Return (x, y) of the center of cell containing provided text 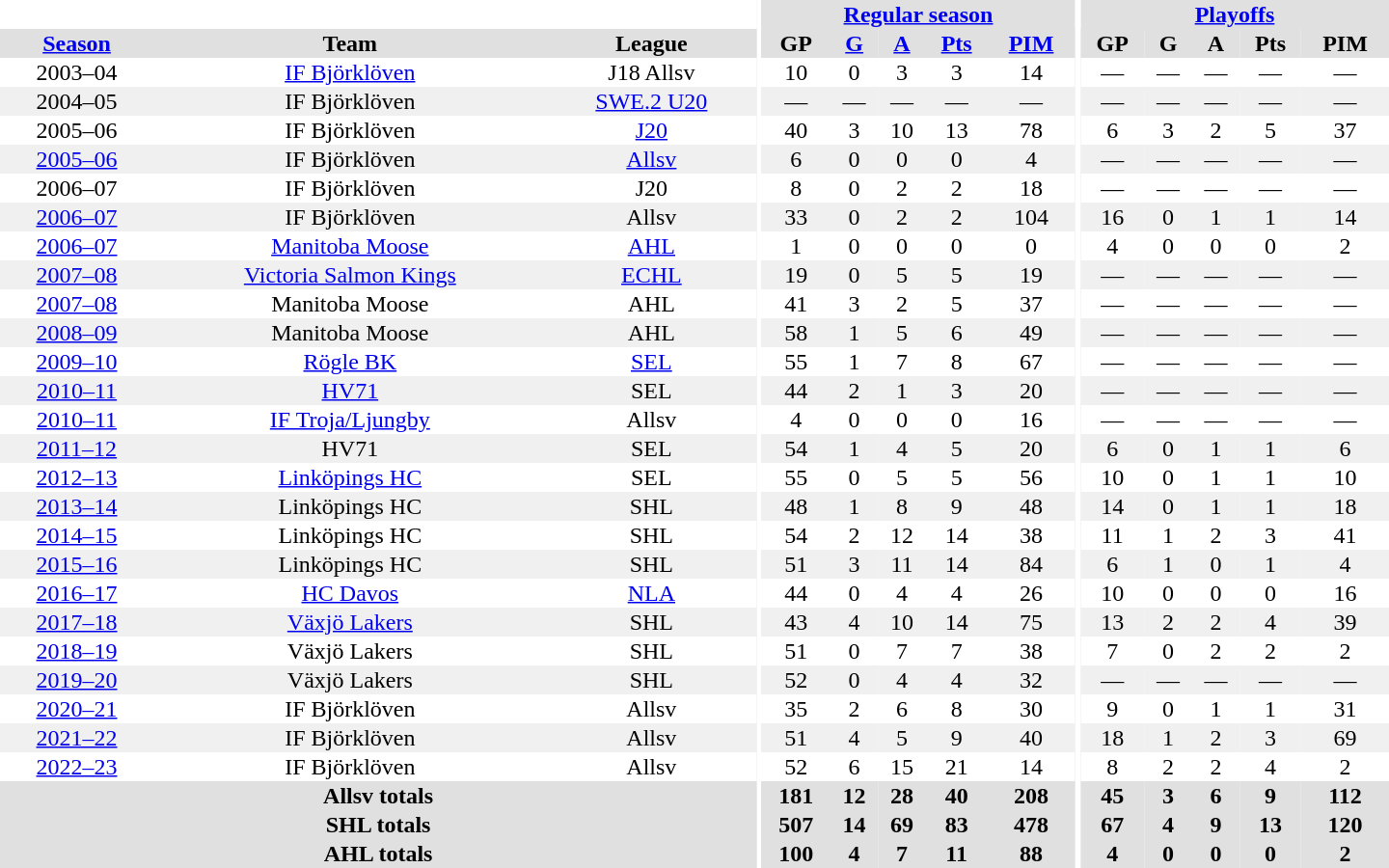
HC Davos (350, 593)
2004–05 (77, 101)
2015–16 (77, 564)
104 (1032, 217)
15 (901, 767)
112 (1345, 796)
Regular season (918, 14)
181 (797, 796)
33 (797, 217)
120 (1345, 825)
2012–13 (77, 477)
2014–15 (77, 535)
J18 Allsv (652, 72)
2011–12 (77, 448)
31 (1345, 709)
IF Troja/Ljungby (350, 420)
2017–18 (77, 622)
2009–10 (77, 362)
Rögle BK (350, 362)
SHL totals (378, 825)
507 (797, 825)
100 (797, 854)
2020–21 (77, 709)
78 (1032, 130)
75 (1032, 622)
43 (797, 622)
83 (957, 825)
Season (77, 43)
88 (1032, 854)
21 (957, 767)
56 (1032, 477)
AHL totals (378, 854)
208 (1032, 796)
84 (1032, 564)
Allsv totals (378, 796)
2008–09 (77, 333)
58 (797, 333)
Victoria Salmon Kings (350, 275)
2021–22 (77, 738)
28 (901, 796)
45 (1112, 796)
26 (1032, 593)
32 (1032, 680)
2016–17 (77, 593)
49 (1032, 333)
35 (797, 709)
30 (1032, 709)
League (652, 43)
2019–20 (77, 680)
Team (350, 43)
39 (1345, 622)
Playoffs (1235, 14)
2018–19 (77, 651)
ECHL (652, 275)
2003–04 (77, 72)
SWE.2 U20 (652, 101)
2013–14 (77, 506)
478 (1032, 825)
2022–23 (77, 767)
NLA (652, 593)
